Pinpoint the cell where the given text exists, returning its (X, Y) midpoint coordinate. 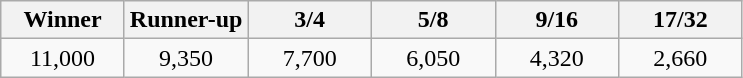
9,350 (186, 58)
7,700 (310, 58)
Winner (63, 20)
17/32 (681, 20)
4,320 (557, 58)
2,660 (681, 58)
Runner-up (186, 20)
3/4 (310, 20)
9/16 (557, 20)
11,000 (63, 58)
6,050 (433, 58)
5/8 (433, 20)
